Provide the [x, y] coordinate of the cell's center where the given text is located.  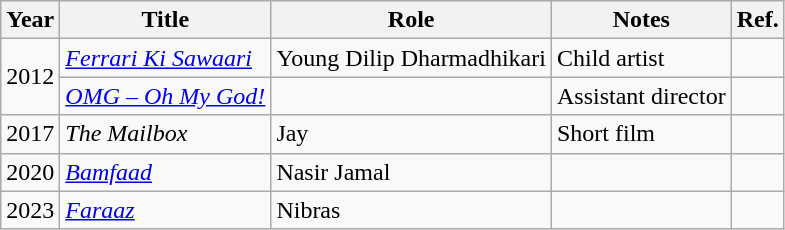
Title [166, 20]
2012 [30, 77]
Short film [641, 134]
Bamfaad [166, 172]
Nasir Jamal [412, 172]
2023 [30, 210]
Child artist [641, 58]
2020 [30, 172]
OMG – Oh My God! [166, 96]
Young Dilip Dharmadhikari [412, 58]
The Mailbox [166, 134]
Faraaz [166, 210]
Year [30, 20]
Role [412, 20]
Assistant director [641, 96]
Nibras [412, 210]
2017 [30, 134]
Notes [641, 20]
Ferrari Ki Sawaari [166, 58]
Jay [412, 134]
Ref. [758, 20]
